Capture the cell that displays the provided text and extract its (x, y) central coordinate. 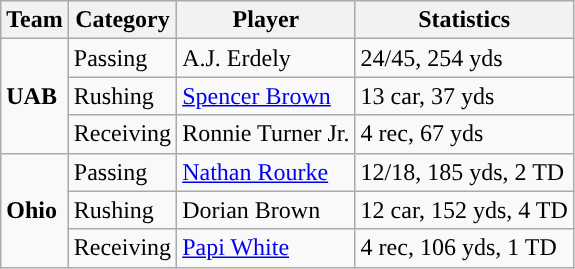
Dorian Brown (266, 210)
4 rec, 106 yds, 1 TD (464, 248)
24/45, 254 yds (464, 58)
Ohio (35, 210)
13 car, 37 yds (464, 96)
Player (266, 20)
4 rec, 67 yds (464, 134)
Nathan Rourke (266, 172)
Ronnie Turner Jr. (266, 134)
UAB (35, 96)
12 car, 152 yds, 4 TD (464, 210)
Category (122, 20)
Papi White (266, 248)
Statistics (464, 20)
Team (35, 20)
A.J. Erdely (266, 58)
Spencer Brown (266, 96)
12/18, 185 yds, 2 TD (464, 172)
